Scan for the cell matching the given text and deliver its [x, y] coordinate at center. 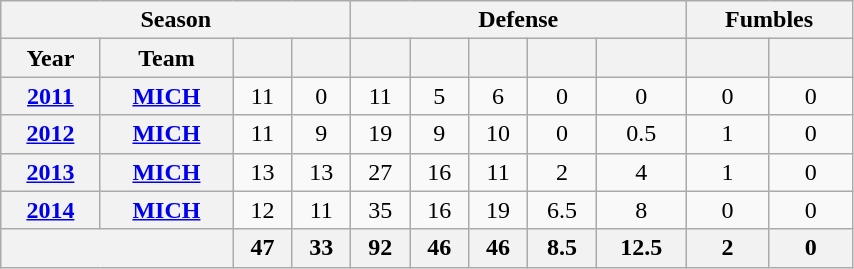
35 [380, 210]
6 [498, 96]
5 [440, 96]
33 [322, 248]
8 [642, 210]
Year [50, 58]
92 [380, 248]
2011 [50, 96]
Defense [518, 20]
0.5 [642, 134]
4 [642, 172]
2012 [50, 134]
27 [380, 172]
2014 [50, 210]
2013 [50, 172]
6.5 [562, 210]
8.5 [562, 248]
Season [176, 20]
10 [498, 134]
Fumbles [770, 20]
47 [262, 248]
Team [166, 58]
12 [262, 210]
12.5 [642, 248]
